For the text-containing cell, return its midpoint in [X, Y] coordinate format. 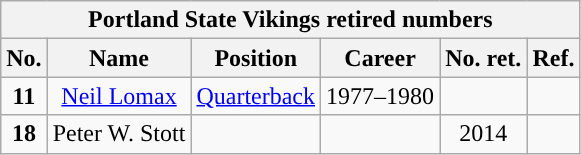
Neil Lomax [119, 96]
2014 [484, 134]
No. [24, 58]
Position [256, 58]
11 [24, 96]
Career [380, 58]
No. ret. [484, 58]
Peter W. Stott [119, 134]
Quarterback [256, 96]
1977–1980 [380, 96]
18 [24, 134]
Ref. [554, 58]
Portland State Vikings retired numbers [290, 20]
Name [119, 58]
